Locate the cell with the specified text and output its [x, y] center coordinate. 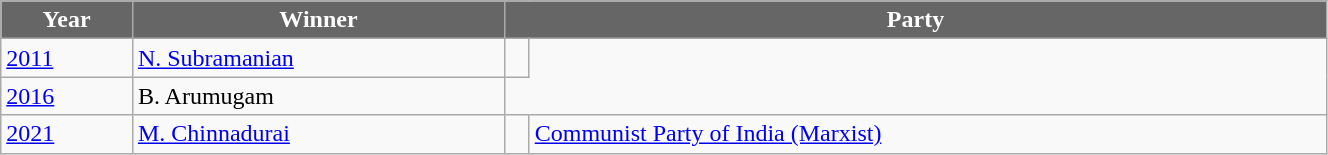
B. Arumugam [318, 96]
M. Chinnadurai [318, 134]
N. Subramanian [318, 58]
Winner [318, 20]
2021 [67, 134]
Party [916, 20]
2016 [67, 96]
2011 [67, 58]
Communist Party of India (Marxist) [928, 134]
Year [67, 20]
